From the cell containing the given text, extract its center point as [X, Y] coordinate. 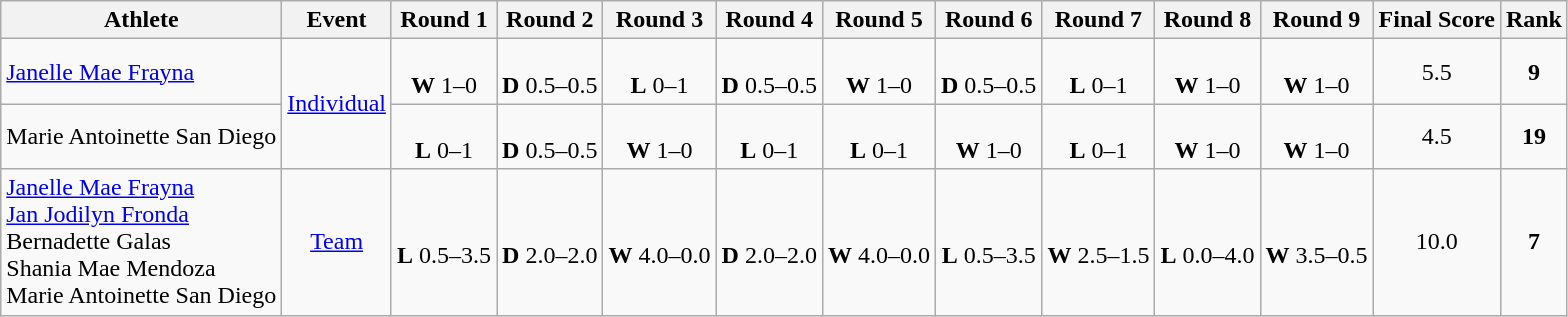
4.5 [1436, 136]
W 2.5–1.5 [1098, 242]
Athlete [142, 20]
Final Score [1436, 20]
W 3.5–0.5 [1316, 242]
L 0.0–4.0 [1208, 242]
7 [1534, 242]
Round 9 [1316, 20]
Individual [337, 104]
Round 6 [988, 20]
Team [337, 242]
5.5 [1436, 72]
Round 2 [550, 20]
19 [1534, 136]
Janelle Mae FraynaJan Jodilyn FrondaBernadette GalasShania Mae MendozaMarie Antoinette San Diego [142, 242]
Round 7 [1098, 20]
10.0 [1436, 242]
Round 3 [660, 20]
Round 1 [444, 20]
Rank [1534, 20]
Round 5 [878, 20]
9 [1534, 72]
Janelle Mae Frayna [142, 72]
Event [337, 20]
Marie Antoinette San Diego [142, 136]
Round 8 [1208, 20]
Round 4 [769, 20]
